Return the (X, Y) coordinate for the center point of the cell that contains the specified text.  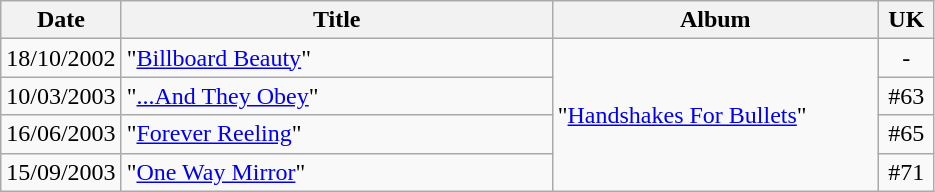
#63 (906, 96)
Date (61, 20)
"Handshakes For Bullets" (715, 115)
"...And They Obey" (336, 96)
- (906, 58)
#65 (906, 134)
"One Way Mirror" (336, 172)
15/09/2003 (61, 172)
Title (336, 20)
UK (906, 20)
16/06/2003 (61, 134)
"Billboard Beauty" (336, 58)
Album (715, 20)
10/03/2003 (61, 96)
"Forever Reeling" (336, 134)
#71 (906, 172)
18/10/2002 (61, 58)
